Return (x, y) of the center of cell containing provided text 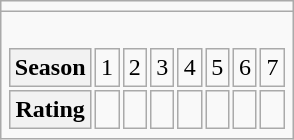
1 (108, 67)
7 (272, 67)
Rating (50, 110)
6 (246, 67)
5 (218, 67)
3 (162, 67)
Season (50, 67)
2 (134, 67)
4 (190, 67)
Season 1 2 3 4 5 6 7 Rating (146, 75)
